Return [X, Y] of the center of cell containing provided text 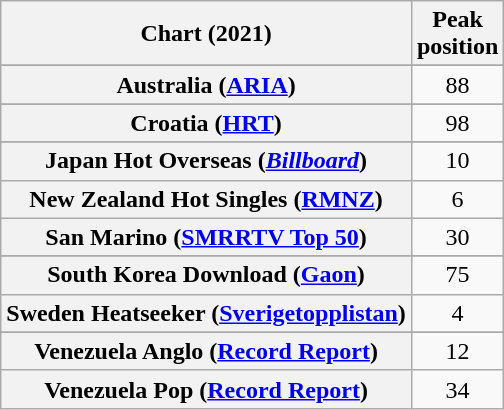
San Marino (SMRRTV Top 50) [206, 237]
Venezuela Pop (Record Report) [206, 389]
Croatia (HRT) [206, 123]
6 [457, 199]
Australia (ARIA) [206, 85]
98 [457, 123]
Venezuela Anglo (Record Report) [206, 351]
4 [457, 313]
34 [457, 389]
88 [457, 85]
New Zealand Hot Singles (RMNZ) [206, 199]
12 [457, 351]
Peakposition [457, 34]
South Korea Download (Gaon) [206, 275]
Sweden Heatseeker (Sverigetopplistan) [206, 313]
Japan Hot Overseas (Billboard) [206, 161]
10 [457, 161]
Chart (2021) [206, 34]
30 [457, 237]
75 [457, 275]
